Capture the cell that displays the provided text and extract its [X, Y] central coordinate. 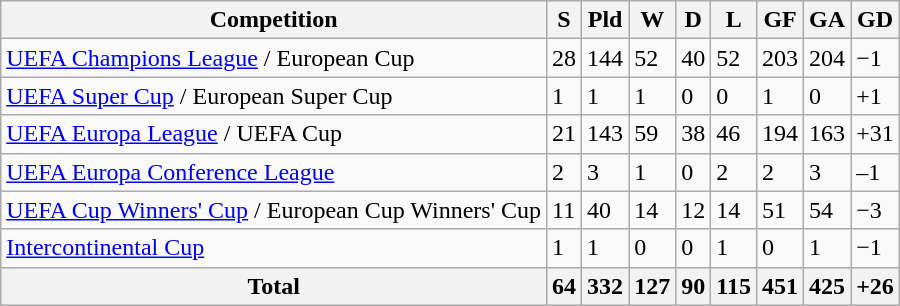
+31 [876, 134]
163 [828, 134]
332 [606, 286]
38 [694, 134]
GA [828, 20]
46 [734, 134]
S [564, 20]
UEFA Champions League / European Cup [274, 58]
425 [828, 286]
Total [274, 286]
12 [694, 210]
28 [564, 58]
90 [694, 286]
UEFA Cup Winners' Cup / European Cup Winners' Cup [274, 210]
51 [780, 210]
144 [606, 58]
59 [652, 134]
203 [780, 58]
451 [780, 286]
115 [734, 286]
W [652, 20]
UEFA Super Cup / European Super Cup [274, 96]
Intercontinental Cup [274, 248]
D [694, 20]
127 [652, 286]
UEFA Europa League / UEFA Cup [274, 134]
+1 [876, 96]
64 [564, 286]
11 [564, 210]
143 [606, 134]
−3 [876, 210]
UEFA Europa Conference League [274, 172]
21 [564, 134]
204 [828, 58]
Pld [606, 20]
Competition [274, 20]
194 [780, 134]
+26 [876, 286]
GD [876, 20]
–1 [876, 172]
L [734, 20]
GF [780, 20]
54 [828, 210]
